Locate the cell with the specified text and output its [X, Y] center coordinate. 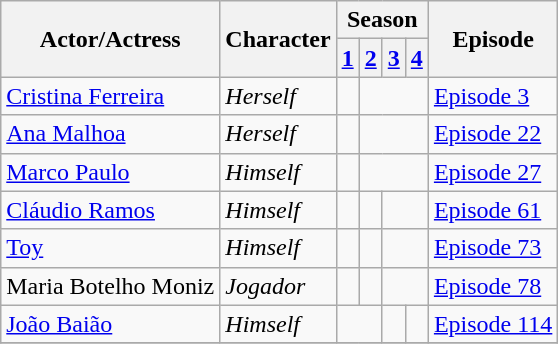
Episode 27 [492, 172]
Ana Malhoa [110, 134]
Cristina Ferreira [110, 96]
Episode 22 [492, 134]
Jogador [278, 286]
1 [348, 58]
Episode 73 [492, 248]
Maria Botelho Moniz [110, 286]
Actor/Actress [110, 39]
2 [370, 58]
Season [382, 20]
Episode 3 [492, 96]
Marco Paulo [110, 172]
Episode 61 [492, 210]
Character [278, 39]
Episode 78 [492, 286]
Toy [110, 248]
Episode [492, 39]
Episode 114 [492, 324]
Cláudio Ramos [110, 210]
João Baião [110, 324]
3 [394, 58]
4 [416, 58]
